Return [X, Y] of the center of cell containing provided text 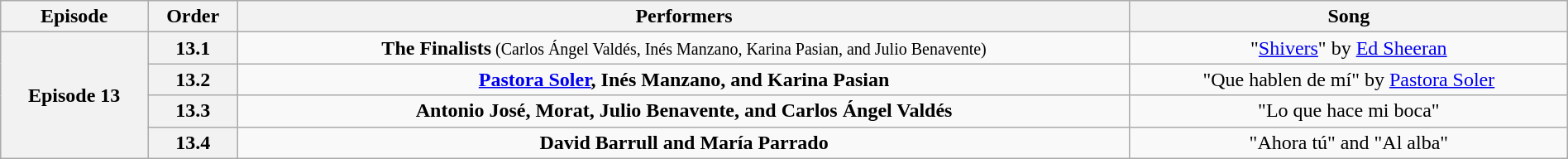
"Shivers" by Ed Sheeran [1348, 48]
Episode 13 [74, 95]
Song [1348, 17]
The Finalists (Carlos Ángel Valdés, Inés Manzano, Karina Pasian, and Julio Benavente) [685, 48]
David Barrull and María Parrado [685, 142]
13.3 [194, 111]
"Ahora tú" and "Al alba" [1348, 142]
13.4 [194, 142]
13.1 [194, 48]
Pastora Soler, Inés Manzano, and Karina Pasian [685, 79]
Order [194, 17]
Episode [74, 17]
"Que hablen de mí" by Pastora Soler [1348, 79]
13.2 [194, 79]
Antonio José, Morat, Julio Benavente, and Carlos Ángel Valdés [685, 111]
Performers [685, 17]
"Lo que hace mi boca" [1348, 111]
